Find where the given text appears and provide that cell's center as [X, Y] coordinate. 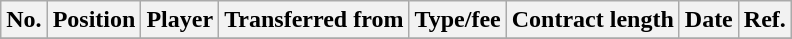
Contract length [592, 20]
Ref. [764, 20]
Transferred from [314, 20]
No. [24, 20]
Position [94, 20]
Date [708, 20]
Player [180, 20]
Type/fee [458, 20]
